From the cell containing the given text, extract its center point as (X, Y) coordinate. 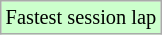
Fastest session lap (81, 17)
